Pinpoint the cell where the given text exists, returning its [X, Y] midpoint coordinate. 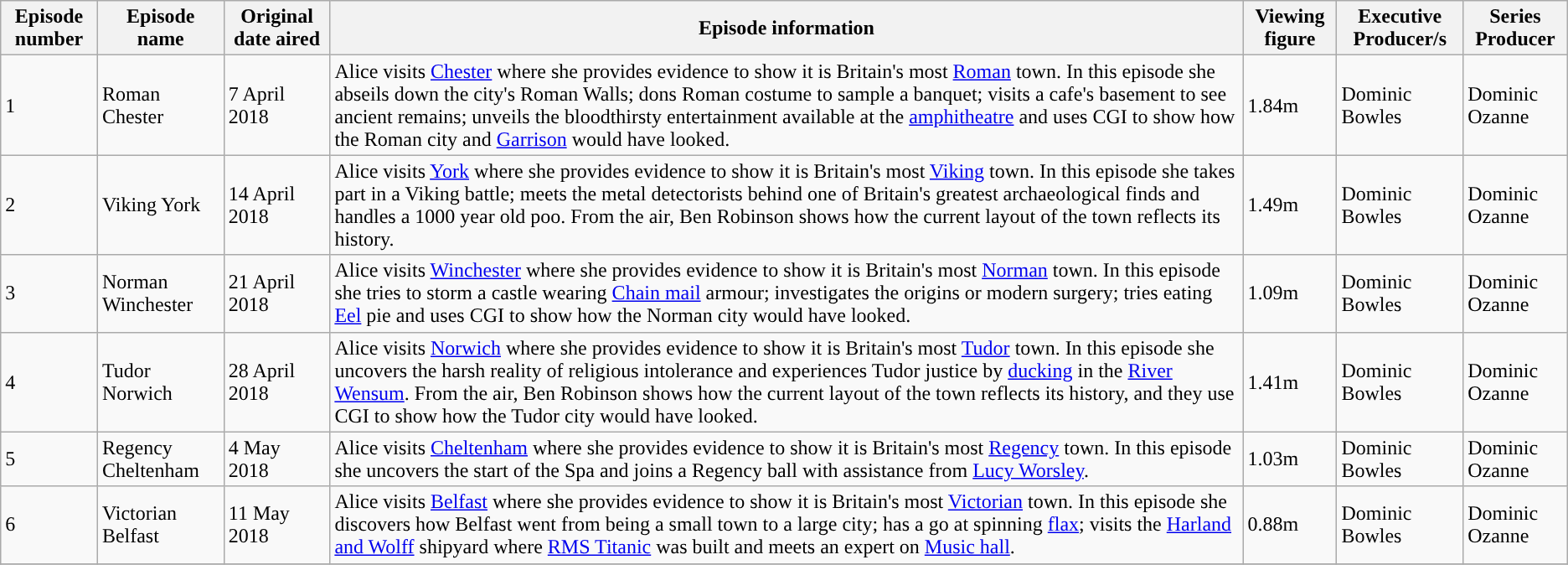
1.09m [1290, 293]
Regency Cheltenham [161, 459]
Original date aired [276, 29]
11 May 2018 [276, 525]
Roman Chester [161, 106]
5 [49, 459]
Series Producer [1516, 29]
0.88m [1290, 525]
14 April 2018 [276, 205]
2 [49, 205]
7 April 2018 [276, 106]
Viking York [161, 205]
Victorian Belfast [161, 525]
4 May 2018 [276, 459]
1.49m [1290, 205]
1.84m [1290, 106]
Executive Producer/s [1400, 29]
4 [49, 382]
3 [49, 293]
Norman Winchester [161, 293]
28 April 2018 [276, 382]
Episode name [161, 29]
Tudor Norwich [161, 382]
1.03m [1290, 459]
Episode information [787, 29]
21 April 2018 [276, 293]
1 [49, 106]
6 [49, 525]
Episode number [49, 29]
Viewing figure [1290, 29]
1.41m [1290, 382]
